For the text-containing cell, return its midpoint in [x, y] coordinate format. 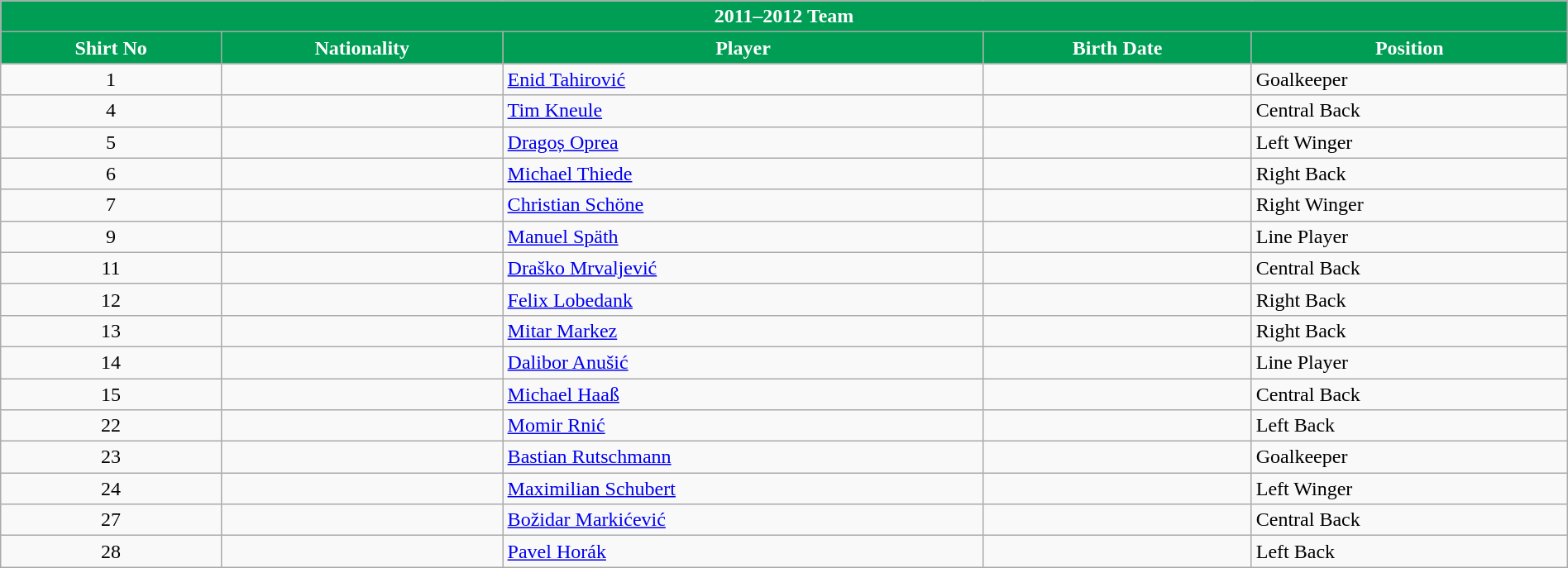
5 [111, 142]
Christian Schöne [743, 205]
7 [111, 205]
24 [111, 489]
23 [111, 457]
Shirt No [111, 48]
Tim Kneule [743, 111]
14 [111, 362]
Michael Haaß [743, 394]
Maximilian Schubert [743, 489]
Mitar Markez [743, 331]
22 [111, 426]
6 [111, 174]
Manuel Späth [743, 236]
Right Winger [1409, 205]
Dragoș Oprea [743, 142]
9 [111, 236]
Pavel Horák [743, 551]
Michael Thiede [743, 174]
Player [743, 48]
Draško Mrvaljević [743, 268]
Momir Rnić [743, 426]
Position [1409, 48]
15 [111, 394]
Enid Tahirović [743, 79]
4 [111, 111]
Bastian Rutschmann [743, 457]
2011–2012 Team [784, 17]
1 [111, 79]
Božidar Markićević [743, 520]
27 [111, 520]
13 [111, 331]
Dalibor Anušić [743, 362]
Felix Lobedank [743, 299]
28 [111, 551]
12 [111, 299]
Nationality [362, 48]
11 [111, 268]
Birth Date [1117, 48]
